Determine the (X, Y) coordinate at the center of the cell enclosing the given text.  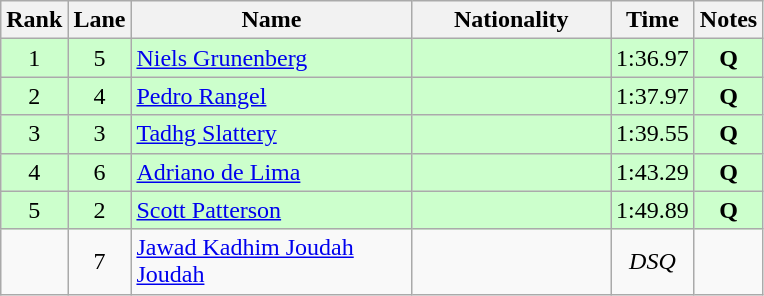
Tadhg Slattery (272, 134)
Jawad Kadhim Joudah Joudah (272, 262)
1 (34, 58)
Time (653, 20)
Lane (100, 20)
Notes (728, 20)
Scott Patterson (272, 210)
7 (100, 262)
1:36.97 (653, 58)
Adriano de Lima (272, 172)
Rank (34, 20)
Pedro Rangel (272, 96)
1:49.89 (653, 210)
1:43.29 (653, 172)
Name (272, 20)
DSQ (653, 262)
Nationality (512, 20)
Niels Grunenberg (272, 58)
1:37.97 (653, 96)
6 (100, 172)
1:39.55 (653, 134)
